For the text-containing cell, return its midpoint in (X, Y) coordinate format. 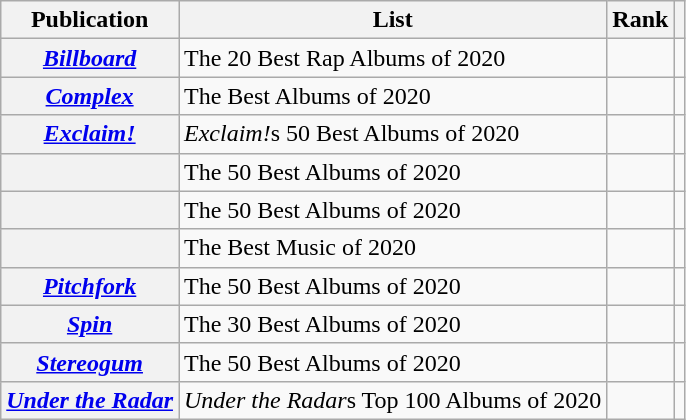
Complex (90, 96)
Under the Radar (90, 400)
Publication (90, 20)
Billboard (90, 58)
The Best Music of 2020 (392, 248)
The Best Albums of 2020 (392, 96)
Under the Radars Top 100 Albums of 2020 (392, 400)
The 30 Best Albums of 2020 (392, 324)
List (392, 20)
Exclaim!s 50 Best Albums of 2020 (392, 134)
The 20 Best Rap Albums of 2020 (392, 58)
Pitchfork (90, 286)
Stereogum (90, 362)
Spin (90, 324)
Rank (640, 20)
Exclaim! (90, 134)
